Extract the [x, y] coordinate from the center of the cell holding the provided text.  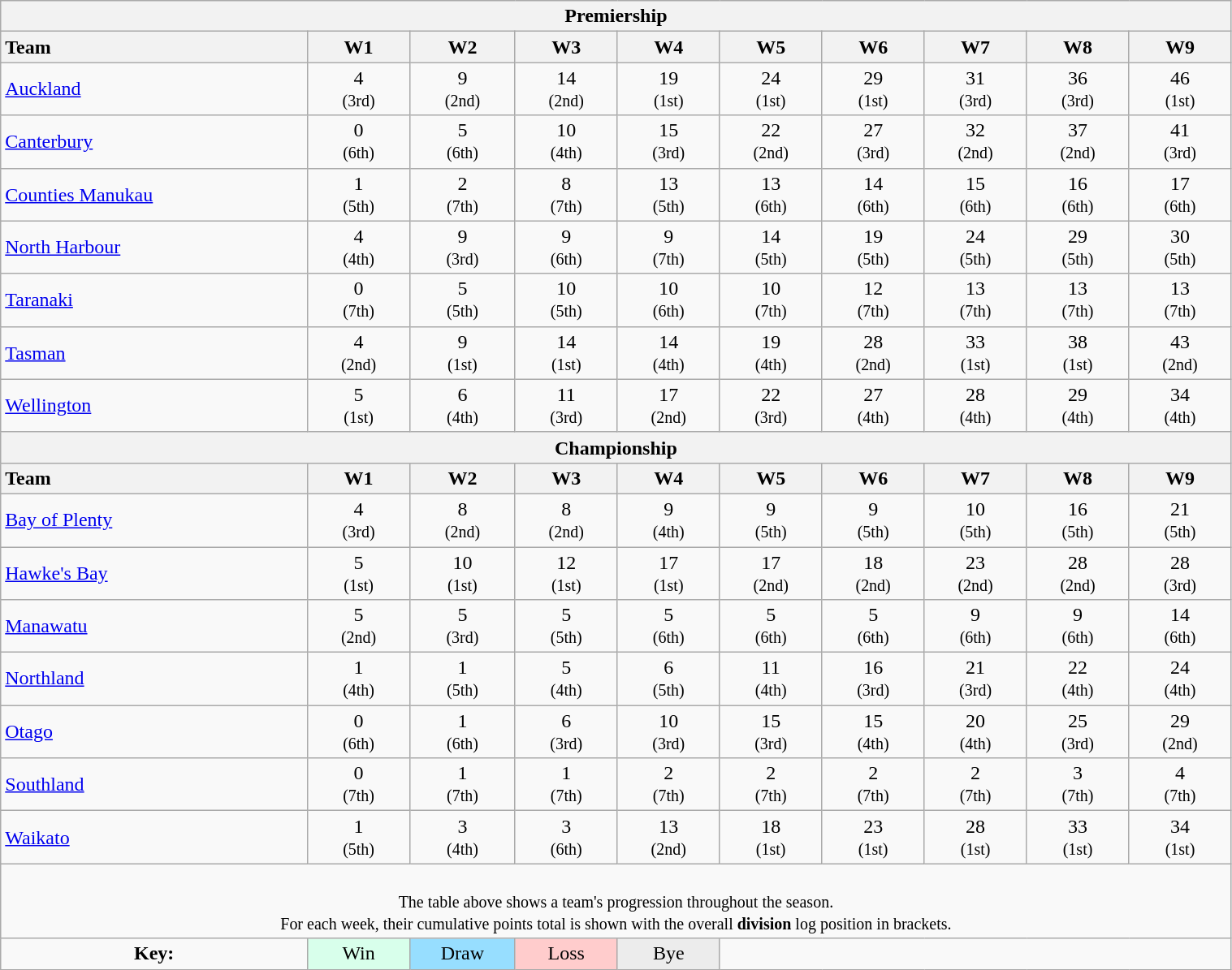
43 (2nd) [1180, 352]
4 (7th) [1180, 784]
12 (1st) [566, 573]
11 (4th) [771, 679]
10 (4th) [566, 141]
19 (4th) [771, 352]
27 (3rd) [873, 141]
46 (1st) [1180, 89]
Premiership [616, 16]
Draw [463, 954]
25 (3rd) [1078, 732]
North Harbour [154, 247]
Tasman [154, 352]
41 (3rd) [1180, 141]
6 (4th) [463, 406]
Bye [668, 954]
16 (5th) [1078, 519]
28 (4th) [975, 406]
13 (2nd) [668, 838]
Key: [154, 954]
21 (5th) [1180, 519]
14 (1st) [566, 352]
Championship [616, 447]
24 (1st) [771, 89]
9 (1st) [463, 352]
15 (4th) [873, 732]
5 (4th) [566, 679]
Northland [154, 679]
23 (1st) [873, 838]
22 (4th) [1078, 679]
14 (2nd) [566, 89]
19 (1st) [668, 89]
10 (1st) [463, 573]
4 (4th) [359, 247]
24 (4th) [1180, 679]
20 (4th) [975, 732]
9 (4th) [668, 519]
6 (3rd) [566, 732]
23 (2nd) [975, 573]
Canterbury [154, 141]
22 (2nd) [771, 141]
9 (3rd) [463, 247]
Bay of Plenty [154, 519]
13 (5th) [668, 195]
12 (7th) [873, 300]
28 (3rd) [1180, 573]
28 (1st) [975, 838]
32 (2nd) [975, 141]
9 (2nd) [463, 89]
34 (1st) [1180, 838]
Otago [154, 732]
14 (4th) [668, 352]
16 (6th) [1078, 195]
Taranaki [154, 300]
19 (5th) [873, 247]
11 (3rd) [566, 406]
9 (7th) [668, 247]
18 (2nd) [873, 573]
29 (1st) [873, 89]
8 (7th) [566, 195]
3 (7th) [1078, 784]
10 (3rd) [668, 732]
Manawatu [154, 627]
3 (6th) [566, 838]
24 (5th) [975, 247]
Southland [154, 784]
17 (6th) [1180, 195]
10 (7th) [771, 300]
4 (2nd) [359, 352]
Loss [566, 954]
Counties Manukau [154, 195]
5 (2nd) [359, 627]
29 (5th) [1078, 247]
6 (5th) [668, 679]
22 (3rd) [771, 406]
18 (1st) [771, 838]
15 (6th) [975, 195]
10 (6th) [668, 300]
14 (5th) [771, 247]
21 (3rd) [975, 679]
34 (4th) [1180, 406]
30 (5th) [1180, 247]
16 (3rd) [873, 679]
1 (6th) [463, 732]
36 (3rd) [1078, 89]
37 (2nd) [1078, 141]
29 (2nd) [1180, 732]
13 (6th) [771, 195]
31 (3rd) [975, 89]
29 (4th) [1078, 406]
Win [359, 954]
Hawke's Bay [154, 573]
38 (1st) [1078, 352]
Waikato [154, 838]
27 (4th) [873, 406]
5 (3rd) [463, 627]
Auckland [154, 89]
17 (1st) [668, 573]
1 (4th) [359, 679]
3 (4th) [463, 838]
Wellington [154, 406]
